Scan for the cell matching the given text and deliver its [X, Y] coordinate at center. 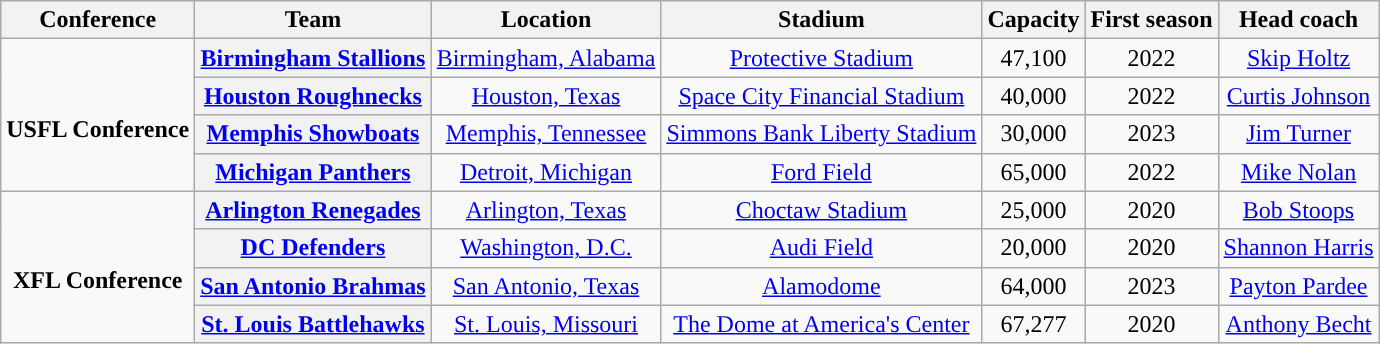
Birmingham, Alabama [546, 58]
Memphis Showboats [313, 134]
XFL Conference [98, 267]
47,100 [1034, 58]
67,277 [1034, 324]
Capacity [1034, 20]
Space City Financial Stadium [822, 96]
Skip Holtz [1298, 58]
St. Louis, Missouri [546, 324]
Head coach [1298, 20]
Simmons Bank Liberty Stadium [822, 134]
San Antonio Brahmas [313, 286]
Arlington, Texas [546, 210]
Houston, Texas [546, 96]
Houston Roughnecks [313, 96]
First season [1152, 20]
Payton Pardee [1298, 286]
Michigan Panthers [313, 172]
Detroit, Michigan [546, 172]
Team [313, 20]
65,000 [1034, 172]
64,000 [1034, 286]
Birmingham Stallions [313, 58]
Location [546, 20]
20,000 [1034, 248]
The Dome at America's Center [822, 324]
Curtis Johnson [1298, 96]
Bob Stoops [1298, 210]
Mike Nolan [1298, 172]
Jim Turner [1298, 134]
Alamodome [822, 286]
Protective Stadium [822, 58]
30,000 [1034, 134]
USFL Conference [98, 115]
San Antonio, Texas [546, 286]
St. Louis Battlehawks [313, 324]
Washington, D.C. [546, 248]
40,000 [1034, 96]
Choctaw Stadium [822, 210]
Arlington Renegades [313, 210]
Ford Field [822, 172]
DC Defenders [313, 248]
Conference [98, 20]
Anthony Becht [1298, 324]
Memphis, Tennessee [546, 134]
25,000 [1034, 210]
Shannon Harris [1298, 248]
Stadium [822, 20]
Audi Field [822, 248]
